Return the [X, Y] coordinate for the center point of the cell that contains the specified text.  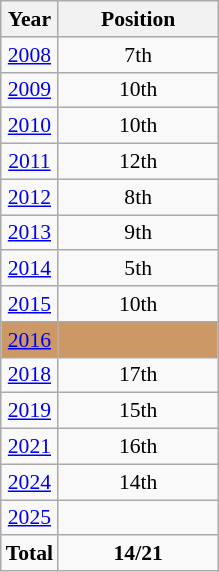
Position [138, 19]
2024 [30, 482]
2025 [30, 518]
16th [138, 447]
2014 [30, 269]
Total [30, 554]
7th [138, 55]
2012 [30, 197]
5th [138, 269]
14/21 [138, 554]
2016 [30, 340]
12th [138, 162]
2018 [30, 375]
2019 [30, 411]
15th [138, 411]
17th [138, 375]
2013 [30, 233]
2008 [30, 55]
Year [30, 19]
2011 [30, 162]
9th [138, 233]
8th [138, 197]
2009 [30, 90]
2010 [30, 126]
2021 [30, 447]
2015 [30, 304]
14th [138, 482]
